Find where the given text appears and provide that cell's center as [X, Y] coordinate. 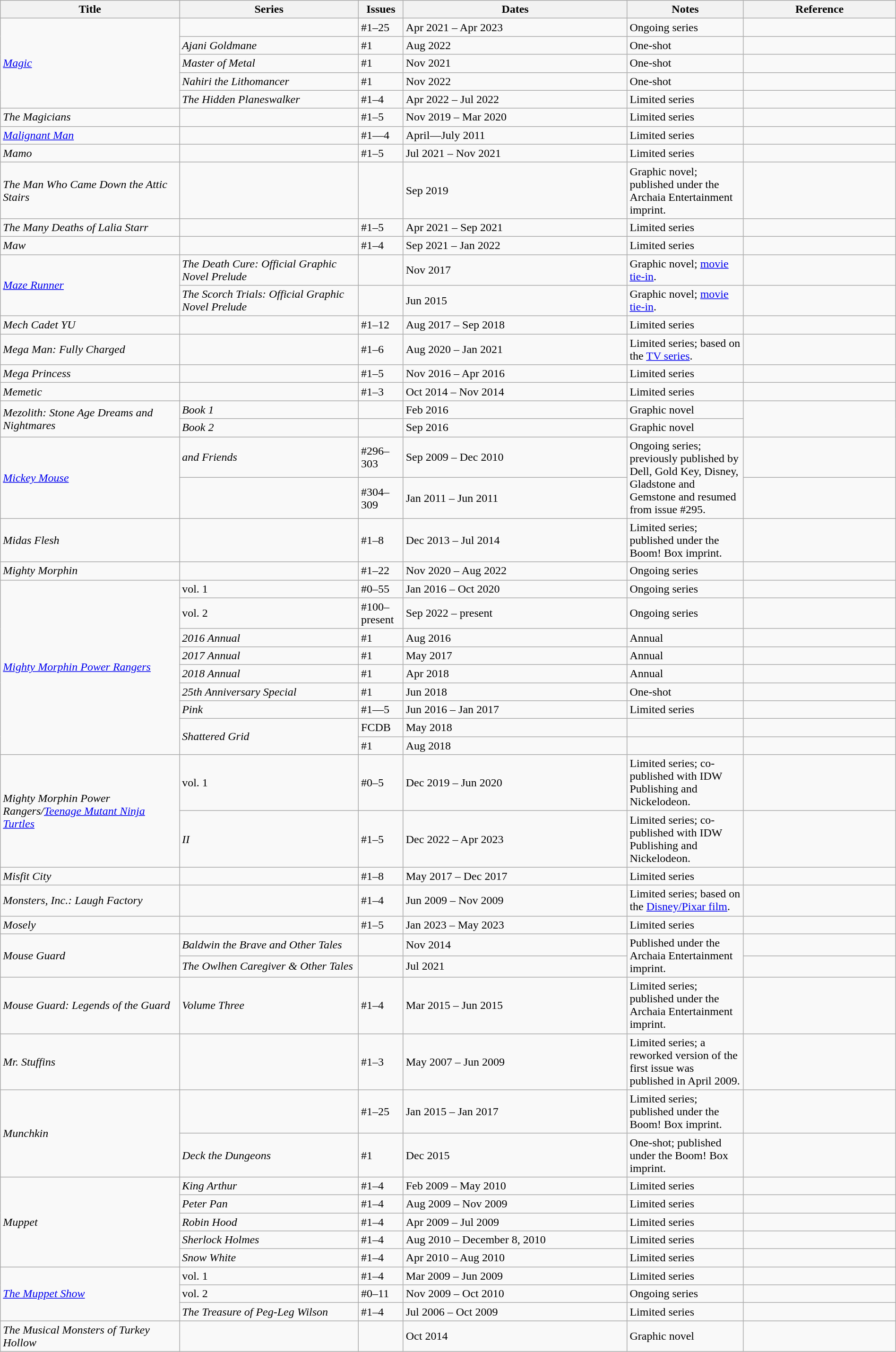
Mighty Morphin Power Rangers/Teenage Mutant Ninja Turtles [90, 811]
The Hidden Planeswalker [269, 99]
Jan 2023 – May 2023 [515, 925]
Mighty Morphin [90, 571]
#0–5 [381, 783]
Nov 2016 – Apr 2016 [515, 374]
Oct 2014 [515, 1336]
Maze Runner [90, 285]
Mar 2009 – Jun 2009 [515, 1276]
Graphic novel; published under the Archaia Entertainment imprint. [685, 190]
Baldwin the Brave and Other Tales [269, 945]
Apr 2018 [515, 673]
#304–309 [381, 498]
Nov 2020 – Aug 2022 [515, 571]
Munchkin [90, 1133]
Apr 2010 – Aug 2010 [515, 1258]
The Magicians [90, 117]
Nov 2019 – Mar 2020 [515, 117]
#0–55 [381, 589]
Ajani Goldmane [269, 45]
Nov 2017 [515, 269]
The Treasure of Peg-Leg Wilson [269, 1312]
Jul 2021 – Nov 2021 [515, 153]
Monsters, Inc.: Laugh Factory [90, 901]
Limited series; based on the TV series. [685, 350]
Sep 2019 [515, 190]
Sep 2009 – Dec 2010 [515, 457]
2016 Annual [269, 637]
Sep 2021 – Jan 2022 [515, 245]
#1—4 [381, 135]
Aug 2020 – Jan 2021 [515, 350]
Mamo [90, 153]
Mega Man: Fully Charged [90, 350]
Dec 2019 – Jun 2020 [515, 783]
Limited series; based on the Disney/Pixar film. [685, 901]
The Musical Monsters of Turkey Hollow [90, 1336]
Sherlock Holmes [269, 1240]
Ongoing series; previously published by Dell, Gold Key, Disney, Gladstone and Gemstone and resumed from issue #295. [685, 477]
Dec 2015 [515, 1155]
Apr 2021 – Sep 2021 [515, 227]
#296–303 [381, 457]
#100–present [381, 613]
Volume Three [269, 1006]
Limited series; published under the Archaia Entertainment imprint. [685, 1006]
Apr 2021 – Apr 2023 [515, 27]
Mosely [90, 925]
The Owlhen Caregiver & Other Tales [269, 966]
2018 Annual [269, 673]
Sep 2022 – present [515, 613]
Jan 2011 – Jun 2011 [515, 498]
Mezolith: Stone Age Dreams and Nightmares [90, 419]
Nov 2021 [515, 63]
Mar 2015 – Jun 2015 [515, 1006]
Reference [819, 9]
Jul 2021 [515, 966]
#1—5 [381, 710]
King Arthur [269, 1186]
May 2018 [515, 728]
Notes [685, 9]
One-shot; published under the Boom! Box imprint. [685, 1155]
II [269, 839]
25th Anniversary Special [269, 691]
Aug 2022 [515, 45]
Apr 2009 – Jul 2009 [515, 1222]
Nov 2014 [515, 945]
Mickey Mouse [90, 477]
Aug 2017 – Sep 2018 [515, 325]
Sep 2016 [515, 428]
Oct 2014 – Nov 2014 [515, 392]
Mighty Morphin Power Rangers [90, 667]
The Man Who Came Down the Attic Stairs [90, 190]
The Muppet Show [90, 1294]
Nov 2009 – Oct 2010 [515, 1294]
Misfit City [90, 876]
The Scorch Trials: Official Graphic Novel Prelude [269, 301]
Mouse Guard: Legends of the Guard [90, 1006]
#1–6 [381, 350]
Dec 2013 – Jul 2014 [515, 540]
Memetic [90, 392]
Midas Flesh [90, 540]
Jun 2018 [515, 691]
The Death Cure: Official Graphic Novel Prelude [269, 269]
#1–22 [381, 571]
Pink [269, 710]
Jun 2015 [515, 301]
Mech Cadet YU [90, 325]
April—July 2011 [515, 135]
Peter Pan [269, 1204]
Aug 2009 – Nov 2009 [515, 1204]
Dates [515, 9]
Shattered Grid [269, 737]
Mega Princess [90, 374]
Title [90, 9]
Snow White [269, 1258]
and Friends [269, 457]
Master of Metal [269, 63]
Jun 2016 – Jan 2017 [515, 710]
Book 2 [269, 428]
Feb 2009 – May 2010 [515, 1186]
Aug 2016 [515, 637]
Robin Hood [269, 1222]
Aug 2018 [515, 746]
Limited series; a reworked version of the first issue was published in April 2009. [685, 1061]
Feb 2016 [515, 410]
Deck the Dungeons [269, 1155]
May 2007 – Jun 2009 [515, 1061]
Series [269, 9]
Published under the Archaia Entertainment imprint. [685, 956]
May 2017 – Dec 2017 [515, 876]
Aug 2010 – December 8, 2010 [515, 1240]
The Many Deaths of Lalia Starr [90, 227]
#1–12 [381, 325]
Mouse Guard [90, 956]
#0–11 [381, 1294]
Apr 2022 – Jul 2022 [515, 99]
Nahiri the Lithomancer [269, 81]
Magic [90, 63]
Maw [90, 245]
May 2017 [515, 655]
Nov 2022 [515, 81]
Dec 2022 – Apr 2023 [515, 839]
Book 1 [269, 410]
Muppet [90, 1222]
FCDB [381, 728]
Jan 2016 – Oct 2020 [515, 589]
Malignant Man [90, 135]
Jan 2015 – Jan 2017 [515, 1111]
Jul 2006 – Oct 2009 [515, 1312]
Mr. Stuffins [90, 1061]
Issues [381, 9]
Jun 2009 – Nov 2009 [515, 901]
2017 Annual [269, 655]
